For the text-containing cell, return its midpoint in (X, Y) coordinate format. 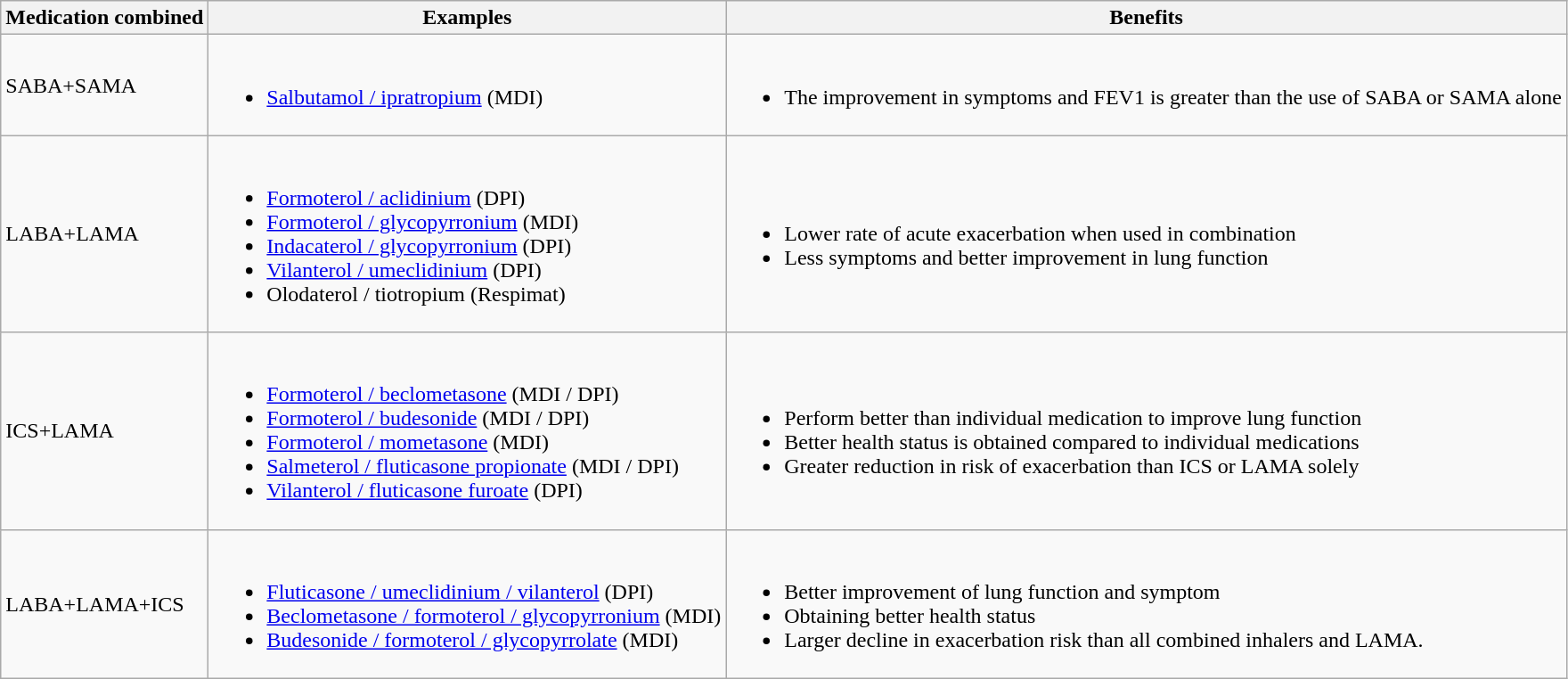
Benefits (1147, 18)
LABA+LAMA+ICS (105, 604)
SABA+SAMA (105, 86)
Examples (467, 18)
LABA+LAMA (105, 233)
Medication combined (105, 18)
Salbutamol / ipratropium (MDI) (467, 86)
Lower rate of acute exacerbation when used in combinationLess symptoms and better improvement in lung function (1147, 233)
The improvement in symptoms and FEV1 is greater than the use of SABA or SAMA alone (1147, 86)
Better improvement of lung function and symptomObtaining better health statusLarger decline in exacerbation risk than all combined inhalers and LAMA. (1147, 604)
ICS+LAMA (105, 431)
Fluticasone / umeclidinium / vilanterol (DPI)Beclometasone / formoterol / glycopyrronium (MDI)Budesonide / formoterol / glycopyrrolate (MDI) (467, 604)
